Return [X, Y] of the center of cell containing provided text 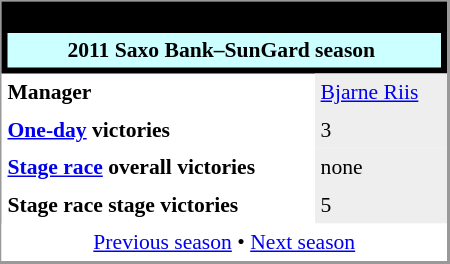
Previous season • Next season [225, 243]
Bjarne Riis [381, 93]
Manager [158, 93]
5 [381, 205]
Stage race stage victories [158, 205]
Stage race overall victories [158, 167]
3 [381, 130]
none [381, 167]
One-day victories [158, 130]
